Identify which cell holds the provided text, then report its [X, Y] central coordinate. 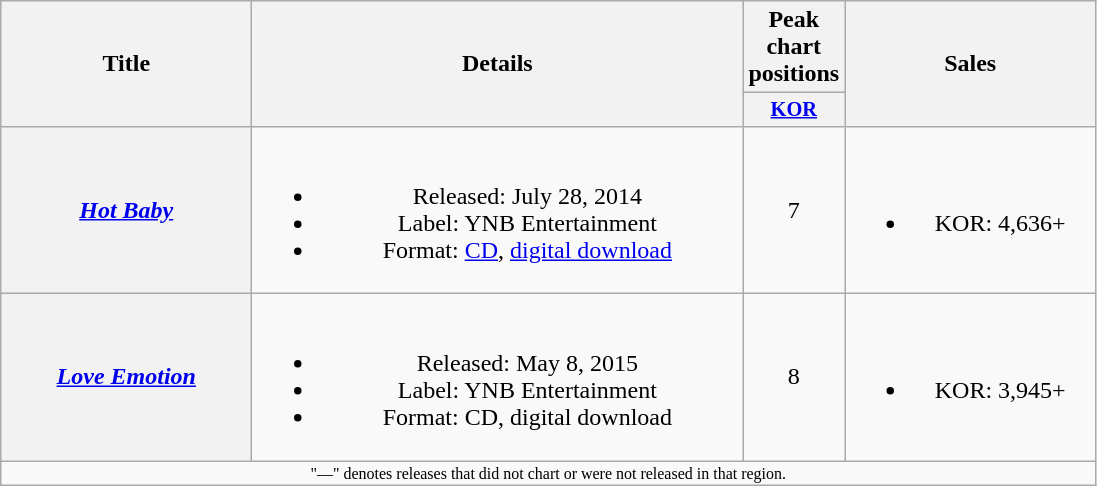
Peak chart positions [794, 47]
8 [794, 378]
7 [794, 210]
Love Emotion [126, 378]
Details [498, 64]
KOR [794, 110]
Released: May 8, 2015Label: YNB EntertainmentFormat: CD, digital download [498, 378]
Released: July 28, 2014Label: YNB EntertainmentFormat: CD, digital download [498, 210]
"—" denotes releases that did not chart or were not released in that region. [548, 473]
Title [126, 64]
KOR: 3,945+ [970, 378]
KOR: 4,636+ [970, 210]
Hot Baby [126, 210]
Sales [970, 64]
